Find where the given text appears and provide that cell's center as [x, y] coordinate. 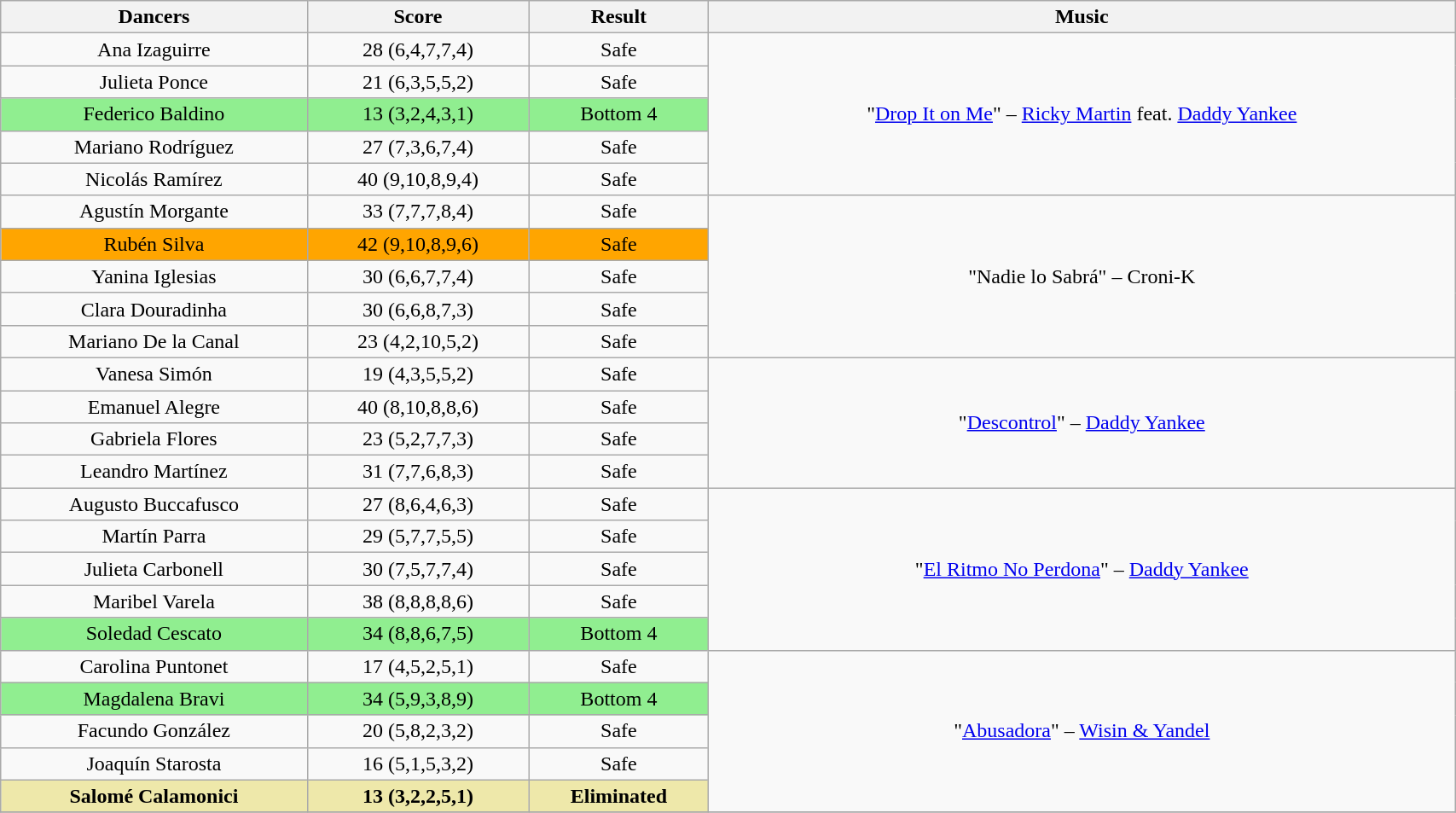
30 (7,5,7,7,4) [418, 569]
33 (7,7,7,8,4) [418, 212]
13 (3,2,4,3,1) [418, 114]
21 (6,3,5,5,2) [418, 82]
Leandro Martínez [154, 472]
Maribel Varela [154, 601]
Martín Parra [154, 537]
Augusto Buccafusco [154, 504]
Agustín Morgante [154, 212]
Yanina Iglesias [154, 276]
Clara Douradinha [154, 309]
Magdalena Bravi [154, 699]
Facundo González [154, 731]
23 (5,2,7,7,3) [418, 439]
Julieta Ponce [154, 82]
38 (8,8,8,8,6) [418, 601]
27 (8,6,4,6,3) [418, 504]
Nicolás Ramírez [154, 179]
13 (3,2,2,5,1) [418, 796]
Result [619, 17]
40 (9,10,8,9,4) [418, 179]
Mariano Rodríguez [154, 147]
"Nadie lo Sabrá" – Croni-K [1082, 276]
34 (5,9,3,8,9) [418, 699]
"El Ritmo No Perdona" – Daddy Yankee [1082, 569]
Music [1082, 17]
31 (7,7,6,8,3) [418, 472]
30 (6,6,8,7,3) [418, 309]
40 (8,10,8,8,6) [418, 407]
Soledad Cescato [154, 634]
"Drop It on Me" – Ricky Martin feat. Daddy Yankee [1082, 114]
Gabriela Flores [154, 439]
Federico Baldino [154, 114]
Carolina Puntonet [154, 666]
30 (6,6,7,7,4) [418, 276]
29 (5,7,7,5,5) [418, 537]
Mariano De la Canal [154, 341]
"Descontrol" – Daddy Yankee [1082, 422]
Eliminated [619, 796]
Score [418, 17]
16 (5,1,5,3,2) [418, 764]
20 (5,8,2,3,2) [418, 731]
19 (4,3,5,5,2) [418, 374]
Emanuel Alegre [154, 407]
Dancers [154, 17]
28 (6,4,7,7,4) [418, 49]
27 (7,3,6,7,4) [418, 147]
Rubén Silva [154, 244]
17 (4,5,2,5,1) [418, 666]
Salomé Calamonici [154, 796]
"Abusadora" – Wisin & Yandel [1082, 731]
Joaquín Starosta [154, 764]
Ana Izaguirre [154, 49]
Julieta Carbonell [154, 569]
23 (4,2,10,5,2) [418, 341]
42 (9,10,8,9,6) [418, 244]
Vanesa Simón [154, 374]
34 (8,8,6,7,5) [418, 634]
